Locate the cell with the specified text and output its (X, Y) center coordinate. 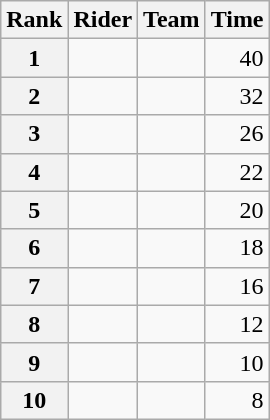
22 (237, 172)
12 (237, 324)
1 (34, 58)
32 (237, 96)
20 (237, 210)
7 (34, 286)
Rank (34, 20)
Rider (103, 20)
Time (237, 20)
Team (172, 20)
16 (237, 286)
26 (237, 134)
2 (34, 96)
18 (237, 248)
4 (34, 172)
3 (34, 134)
9 (34, 362)
6 (34, 248)
40 (237, 58)
5 (34, 210)
